Extract the [X, Y] coordinate from the center of the cell holding the provided text.  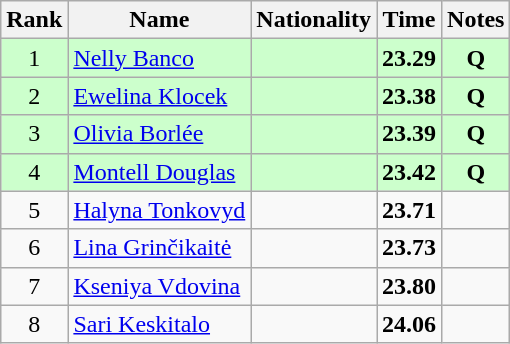
24.06 [410, 324]
6 [34, 248]
5 [34, 210]
Sari Keskitalo [160, 324]
8 [34, 324]
23.42 [410, 172]
Nationality [314, 20]
23.80 [410, 286]
Rank [34, 20]
Ewelina Klocek [160, 96]
7 [34, 286]
1 [34, 58]
Montell Douglas [160, 172]
Halyna Tonkovyd [160, 210]
23.38 [410, 96]
Notes [476, 20]
23.39 [410, 134]
4 [34, 172]
23.71 [410, 210]
Lina Grinčikaitė [160, 248]
3 [34, 134]
2 [34, 96]
Name [160, 20]
Nelly Banco [160, 58]
Kseniya Vdovina [160, 286]
23.29 [410, 58]
Olivia Borlée [160, 134]
23.73 [410, 248]
Time [410, 20]
